Find where the given text appears and provide that cell's center as (X, Y) coordinate. 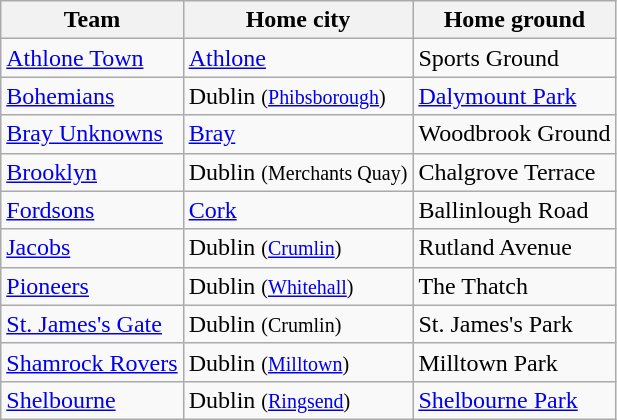
St. James's Gate (92, 324)
Sports Ground (514, 58)
Shelbourne (92, 400)
Dalymount Park (514, 96)
Chalgrove Terrace (514, 172)
The Thatch (514, 286)
Rutland Avenue (514, 248)
Dublin (Whitehall) (298, 286)
Home ground (514, 20)
Brooklyn (92, 172)
Fordsons (92, 210)
St. James's Park (514, 324)
Jacobs (92, 248)
Shelbourne Park (514, 400)
Team (92, 20)
Dublin (Ringsend) (298, 400)
Cork (298, 210)
Athlone Town (92, 58)
Bray Unknowns (92, 134)
Woodbrook Ground (514, 134)
Pioneers (92, 286)
Bray (298, 134)
Bohemians (92, 96)
Dublin (Phibsborough) (298, 96)
Home city (298, 20)
Dublin (Milltown) (298, 362)
Milltown Park (514, 362)
Dublin (Merchants Quay) (298, 172)
Ballinlough Road (514, 210)
Athlone (298, 58)
Shamrock Rovers (92, 362)
